Extract the [X, Y] coordinate from the center of the cell holding the provided text.  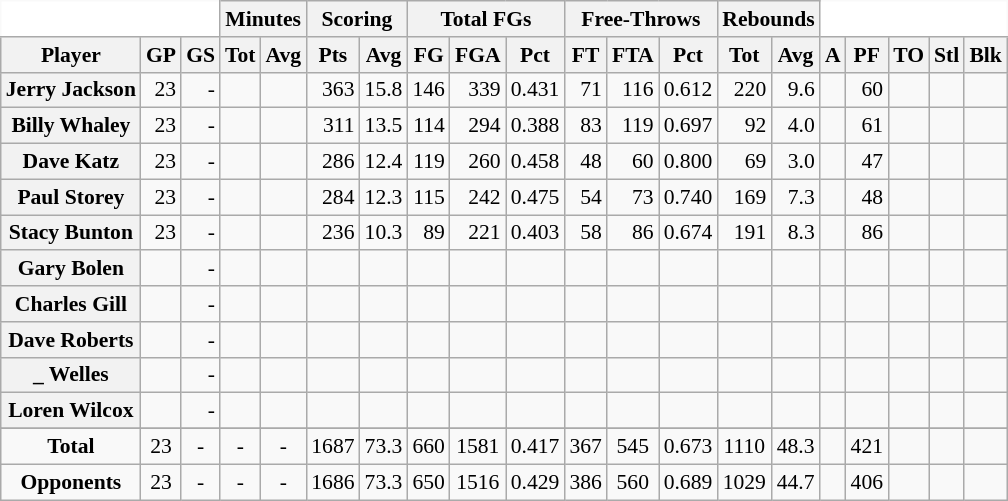
54 [586, 197]
61 [868, 126]
Player [71, 55]
236 [332, 233]
560 [633, 482]
44.7 [796, 482]
116 [633, 90]
TO [908, 55]
69 [744, 162]
0.417 [536, 447]
Paul Storey [71, 197]
13.5 [384, 126]
73 [633, 197]
0.673 [688, 447]
FTA [633, 55]
1029 [744, 482]
0.458 [536, 162]
12.3 [384, 197]
9.6 [796, 90]
0.403 [536, 233]
339 [478, 90]
3.0 [796, 162]
Jerry Jackson [71, 90]
220 [744, 90]
10.3 [384, 233]
8.3 [796, 233]
545 [633, 447]
GP [161, 55]
191 [744, 233]
58 [586, 233]
Scoring [356, 19]
363 [332, 90]
0.800 [688, 162]
294 [478, 126]
311 [332, 126]
0.689 [688, 482]
48.3 [796, 447]
0.429 [536, 482]
Minutes [263, 19]
Total [71, 447]
FT [586, 55]
FGA [478, 55]
_ Welles [71, 375]
0.388 [536, 126]
92 [744, 126]
286 [332, 162]
1686 [332, 482]
Stacy Bunton [71, 233]
115 [428, 197]
47 [868, 162]
7.3 [796, 197]
GS [200, 55]
367 [586, 447]
Pts [332, 55]
15.8 [384, 90]
1516 [478, 482]
Gary Bolen [71, 269]
386 [586, 482]
0.697 [688, 126]
89 [428, 233]
Opponents [71, 482]
114 [428, 126]
A [833, 55]
146 [428, 90]
421 [868, 447]
1110 [744, 447]
Dave Roberts [71, 340]
0.431 [536, 90]
650 [428, 482]
0.475 [536, 197]
4.0 [796, 126]
Billy Whaley [71, 126]
PF [868, 55]
0.612 [688, 90]
221 [478, 233]
Dave Katz [71, 162]
660 [428, 447]
0.740 [688, 197]
169 [744, 197]
Rebounds [768, 19]
Free-Throws [640, 19]
0.674 [688, 233]
Blk [986, 55]
1687 [332, 447]
71 [586, 90]
FG [428, 55]
242 [478, 197]
12.4 [384, 162]
1581 [478, 447]
83 [586, 126]
Stl [946, 55]
Loren Wilcox [71, 411]
260 [478, 162]
Total FGs [486, 19]
284 [332, 197]
Charles Gill [71, 304]
406 [868, 482]
